From the cell containing the given text, extract its center point as (x, y) coordinate. 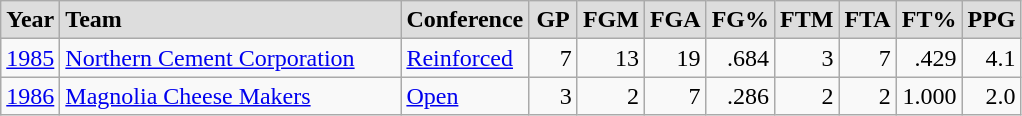
FTA (868, 20)
Team (230, 20)
Year (30, 20)
FG% (740, 20)
FTM (807, 20)
FGM (610, 20)
GP (554, 20)
FGA (675, 20)
1.000 (929, 96)
1985 (30, 58)
19 (675, 58)
Northern Cement Corporation (230, 58)
Reinforced (465, 58)
13 (610, 58)
PPG (992, 20)
Open (465, 96)
Conference (465, 20)
1986 (30, 96)
FT% (929, 20)
Magnolia Cheese Makers (230, 96)
2.0 (992, 96)
.429 (929, 58)
.684 (740, 58)
4.1 (992, 58)
.286 (740, 96)
